Search for the cell housing the specified text and yield its (X, Y) center coordinate. 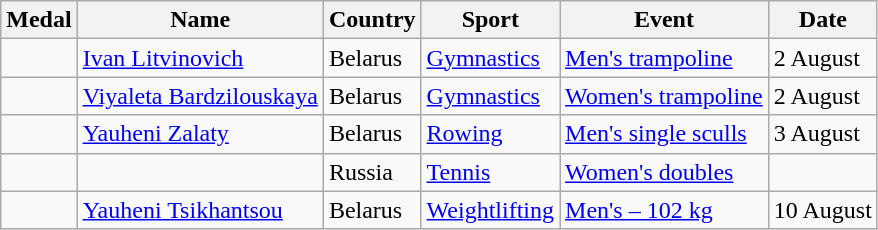
Men's trampoline (664, 58)
Weightlifting (490, 210)
Tennis (490, 172)
Country (372, 20)
Yauheni Zalaty (200, 134)
Men's single sculls (664, 134)
Yauheni Tsikhantsou (200, 210)
Ivan Litvinovich (200, 58)
Rowing (490, 134)
Women's trampoline (664, 96)
Viyaleta Bardzilouskaya (200, 96)
10 August (822, 210)
Women's doubles (664, 172)
Event (664, 20)
Russia (372, 172)
Date (822, 20)
3 August (822, 134)
Name (200, 20)
Men's – 102 kg (664, 210)
Medal (39, 20)
Sport (490, 20)
